Search for the cell housing the specified text and yield its [x, y] center coordinate. 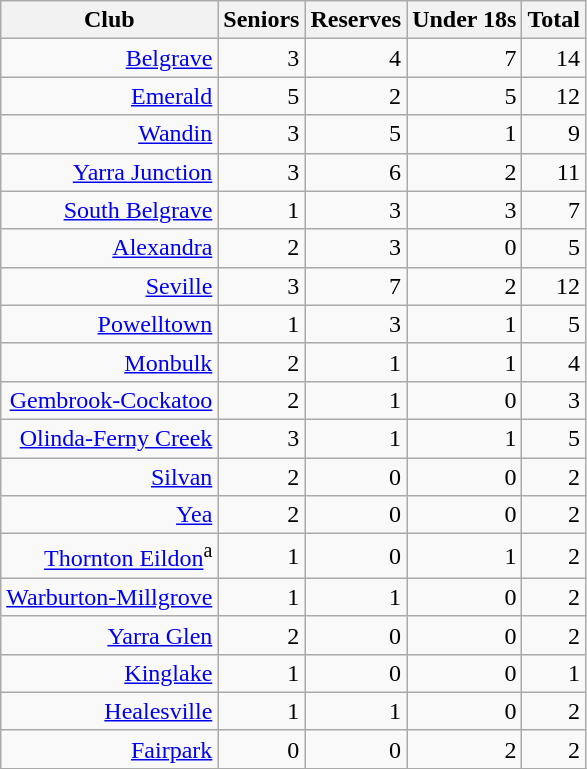
Yea [110, 515]
Wandin [110, 134]
Fairpark [110, 749]
Thornton Eildona [110, 556]
Yarra Glen [110, 635]
Seniors [262, 20]
11 [554, 172]
Powelltown [110, 324]
Healesville [110, 711]
Alexandra [110, 248]
Belgrave [110, 58]
Kinglake [110, 673]
Monbulk [110, 362]
6 [356, 172]
9 [554, 134]
Warburton-Millgrove [110, 597]
South Belgrave [110, 210]
Emerald [110, 96]
Gembrook-Cockatoo [110, 400]
Silvan [110, 477]
Reserves [356, 20]
Under 18s [464, 20]
Yarra Junction [110, 172]
Total [554, 20]
Olinda-Ferny Creek [110, 438]
Seville [110, 286]
14 [554, 58]
Club [110, 20]
